Determine the (x, y) coordinate at the center of the cell enclosing the given text.  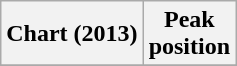
Peakposition (189, 34)
Chart (2013) (72, 34)
